From the cell containing the given text, extract its center point as (X, Y) coordinate. 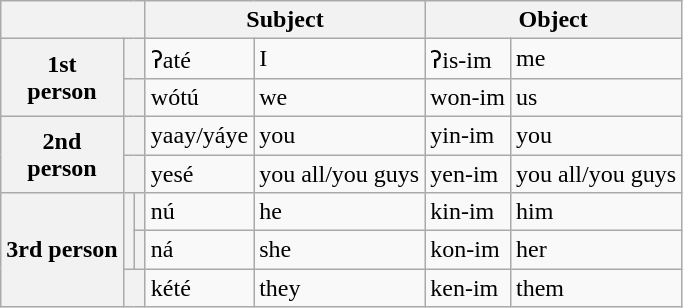
2ndperson (62, 154)
won-im (468, 97)
wótú (199, 97)
ʔaté (199, 59)
yen-im (468, 173)
yin-im (468, 135)
him (596, 212)
they (340, 288)
Object (554, 20)
them (596, 288)
she (340, 250)
her (596, 250)
3rd person (62, 250)
he (340, 212)
yesé (199, 173)
I (340, 59)
Subject (284, 20)
us (596, 97)
ʔis-im (468, 59)
nú (199, 212)
kin-im (468, 212)
ken-im (468, 288)
me (596, 59)
we (340, 97)
1stperson (62, 78)
kon-im (468, 250)
yaay/yáye (199, 135)
ná (199, 250)
kété (199, 288)
